Identify which cell holds the provided text, then report its (X, Y) central coordinate. 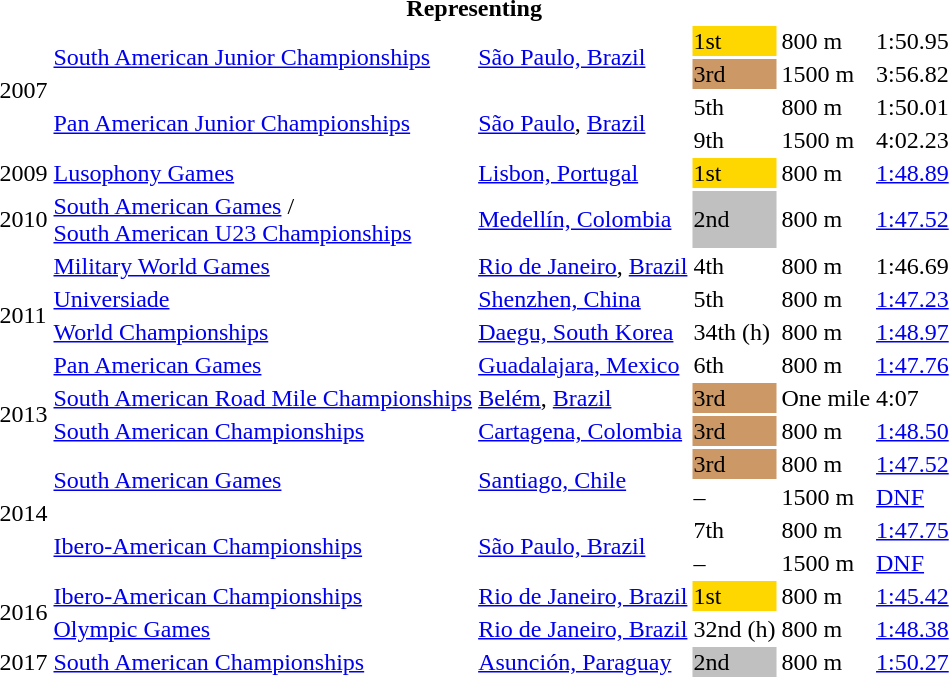
Shenzhen, China (583, 299)
34th (h) (734, 332)
32nd (h) (734, 629)
Santiago, Chile (583, 480)
Lusophony Games (263, 173)
Asunción, Paraguay (583, 662)
South American Games (263, 480)
Military World Games (263, 266)
World Championships (263, 332)
Guadalajara, Mexico (583, 365)
Pan American Games (263, 365)
9th (734, 140)
South American Junior Championships (263, 58)
Lisbon, Portugal (583, 173)
One mile (826, 398)
Belém, Brazil (583, 398)
Universiade (263, 299)
6th (734, 365)
Daegu, South Korea (583, 332)
South American Games / South American U23 Championships (263, 220)
Olympic Games (263, 629)
4th (734, 266)
7th (734, 530)
Pan American Junior Championships (263, 124)
South American Road Mile Championships (263, 398)
Medellín, Colombia (583, 220)
Cartagena, Colombia (583, 431)
